Search for the cell housing the specified text and yield its (X, Y) center coordinate. 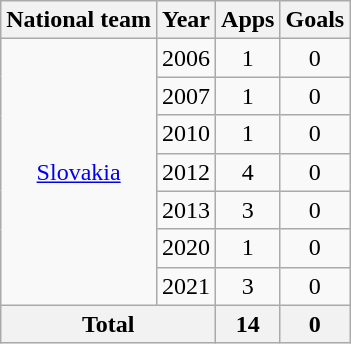
2021 (186, 286)
Goals (315, 20)
Slovakia (79, 172)
2007 (186, 96)
National team (79, 20)
2006 (186, 58)
14 (248, 324)
2020 (186, 248)
Total (108, 324)
2012 (186, 172)
4 (248, 172)
2010 (186, 134)
2013 (186, 210)
Year (186, 20)
Apps (248, 20)
